Identify which cell holds the provided text, then report its (X, Y) central coordinate. 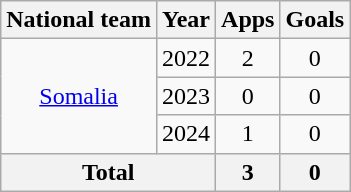
Year (186, 20)
1 (248, 134)
National team (79, 20)
Somalia (79, 96)
3 (248, 172)
2 (248, 58)
2023 (186, 96)
Goals (315, 20)
2024 (186, 134)
Apps (248, 20)
Total (108, 172)
2022 (186, 58)
